Output the (x, y) coordinate of the center of the cell containing the given text.  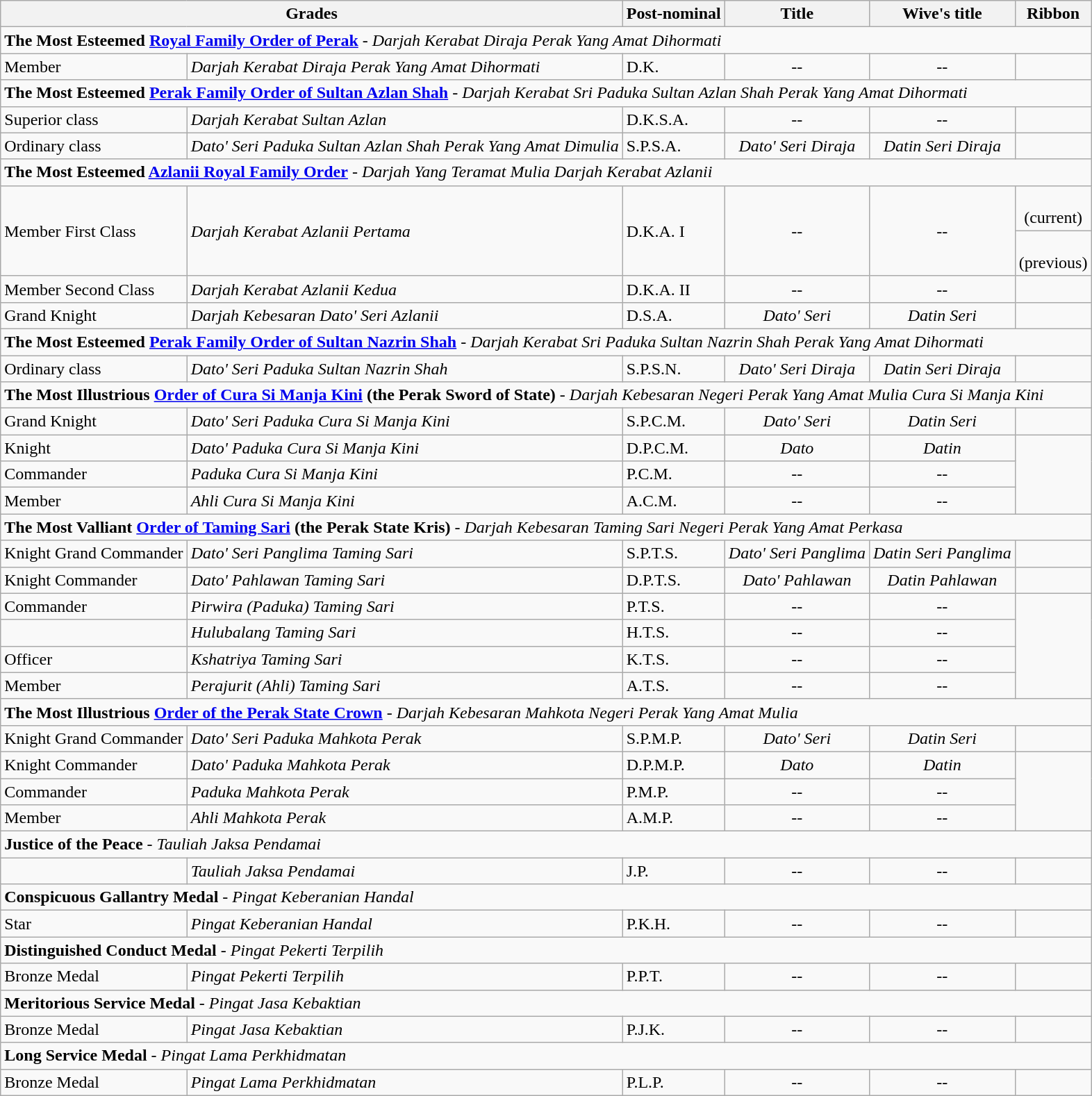
Dato' Paduka Cura Si Manja Kini (404, 448)
D.K.S.A. (674, 119)
Long Service Medal - Pingat Lama Perkhidmatan (546, 1056)
The Most Esteemed Perak Family Order of Sultan Nazrin Shah - Darjah Kerabat Sri Paduka Sultan Nazrin Shah Perak Yang Amat Dihormati (546, 342)
A.M.P. (674, 818)
P.T.S. (674, 606)
J.P. (674, 871)
Member Second Class (94, 289)
D.P.M.P. (674, 765)
Kshatriya Taming Sari (404, 659)
Grades (311, 14)
P.C.M. (674, 474)
P.K.H. (674, 924)
(current) (1053, 208)
Darjah Kebesaran Dato' Seri Azlanii (404, 315)
K.T.S. (674, 659)
S.P.S.A. (674, 146)
Distinguished Conduct Medal - Pingat Pekerti Terpilih (546, 950)
Datin Pahlawan (942, 580)
Pingat Jasa Kebaktian (404, 1029)
Knight (94, 448)
Dato' Seri Paduka Sultan Nazrin Shah (404, 369)
S.P.T.S. (674, 554)
Dato' Seri Panglima Taming Sari (404, 554)
Post-nominal (674, 14)
Dato' Pahlawan Taming Sari (404, 580)
Pingat Lama Perkhidmatan (404, 1082)
Paduka Cura Si Manja Kini (404, 474)
Darjah Kerabat Diraja Perak Yang Amat Dihormati (404, 67)
D.K.A. I (674, 231)
Darjah Kerabat Azlanii Kedua (404, 289)
The Most Valliant Order of Taming Sari (the Perak State Kris) - Darjah Kebesaran Taming Sari Negeri Perak Yang Amat Perkasa (546, 527)
S.P.S.N. (674, 369)
A.T.S. (674, 686)
The Most Esteemed Royal Family Order of Perak - Darjah Kerabat Diraja Perak Yang Amat Dihormati (546, 40)
Ahli Cura Si Manja Kini (404, 501)
Tauliah Jaksa Pendamai (404, 871)
A.C.M. (674, 501)
Darjah Kerabat Azlanii Pertama (404, 231)
Dato' Seri Paduka Sultan Azlan Shah Perak Yang Amat Dimulia (404, 146)
P.J.K. (674, 1029)
Wive's title (942, 14)
Datin Seri Panglima (942, 554)
D.P.C.M. (674, 448)
Justice of the Peace - Tauliah Jaksa Pendamai (546, 845)
P.L.P. (674, 1082)
Perajurit (Ahli) Taming Sari (404, 686)
D.S.A. (674, 315)
P.P.T. (674, 977)
Ribbon (1053, 14)
S.P.M.P. (674, 738)
The Most Illustrious Order of Cura Si Manja Kini (the Perak Sword of State) - Darjah Kebesaran Negeri Perak Yang Amat Mulia Cura Si Manja Kini (546, 395)
Conspicuous Gallantry Medal - Pingat Keberanian Handal (546, 897)
Meritorious Service Medal - Pingat Jasa Kebaktian (546, 1003)
D.K. (674, 67)
Star (94, 924)
The Most Illustrious Order of the Perak State Crown - Darjah Kebesaran Mahkota Negeri Perak Yang Amat Mulia (546, 712)
P.M.P. (674, 791)
Dato' Seri Paduka Cura Si Manja Kini (404, 422)
Title (797, 14)
Superior class (94, 119)
The Most Esteemed Azlanii Royal Family Order - Darjah Yang Teramat Mulia Darjah Kerabat Azlanii (546, 172)
Pingat Pekerti Terpilih (404, 977)
Dato' Pahlawan (797, 580)
D.K.A. II (674, 289)
Hulubalang Taming Sari (404, 633)
Paduka Mahkota Perak (404, 791)
Officer (94, 659)
Darjah Kerabat Sultan Azlan (404, 119)
H.T.S. (674, 633)
Dato' Paduka Mahkota Perak (404, 765)
Dato' Seri Panglima (797, 554)
(previous) (1053, 253)
The Most Esteemed Perak Family Order of Sultan Azlan Shah - Darjah Kerabat Sri Paduka Sultan Azlan Shah Perak Yang Amat Dihormati (546, 93)
S.P.C.M. (674, 422)
Pirwira (Paduka) Taming Sari (404, 606)
Pingat Keberanian Handal (404, 924)
Ahli Mahkota Perak (404, 818)
D.P.T.S. (674, 580)
Dato' Seri Paduka Mahkota Perak (404, 738)
Member First Class (94, 231)
